Provide the [x, y] coordinate of the cell's center where the given text is located.  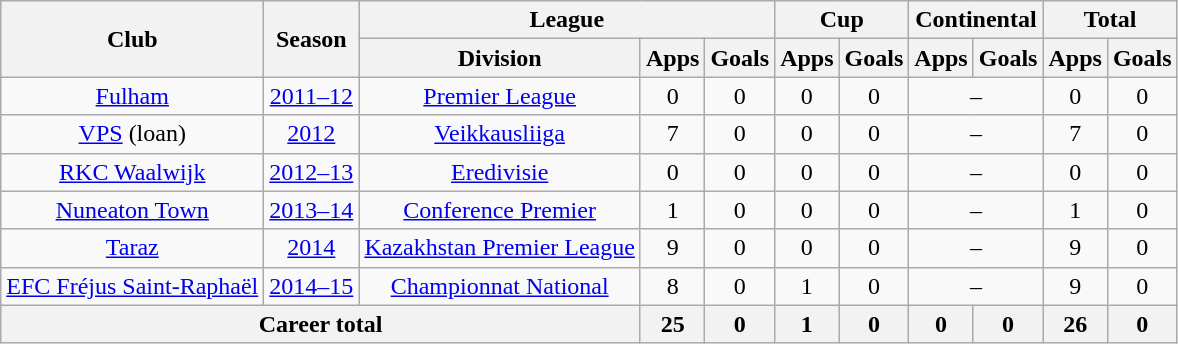
Career total [321, 324]
Conference Premier [500, 210]
Division [500, 58]
RKC Waalwijk [132, 172]
Veikkausliiga [500, 134]
Taraz [132, 248]
Season [312, 39]
2011–12 [312, 96]
Continental [976, 20]
Club [132, 39]
Nuneaton Town [132, 210]
Total [1110, 20]
VPS (loan) [132, 134]
Kazakhstan Premier League [500, 248]
Eredivisie [500, 172]
2014–15 [312, 286]
25 [672, 324]
26 [1075, 324]
8 [672, 286]
2014 [312, 248]
Fulham [132, 96]
2012–13 [312, 172]
Cup [842, 20]
2012 [312, 134]
Premier League [500, 96]
EFC Fréjus Saint-Raphaël [132, 286]
Championnat National [500, 286]
2013–14 [312, 210]
League [567, 20]
